Output the (x, y) coordinate of the center of the cell containing the given text.  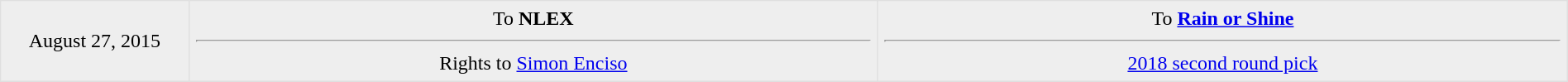
August 27, 2015 (94, 41)
To Rain or Shine2018 second round pick (1223, 41)
To NLEXRights to Simon Enciso (533, 41)
